Detect which cell encompasses the target text, then output its (x, y) center coordinate. 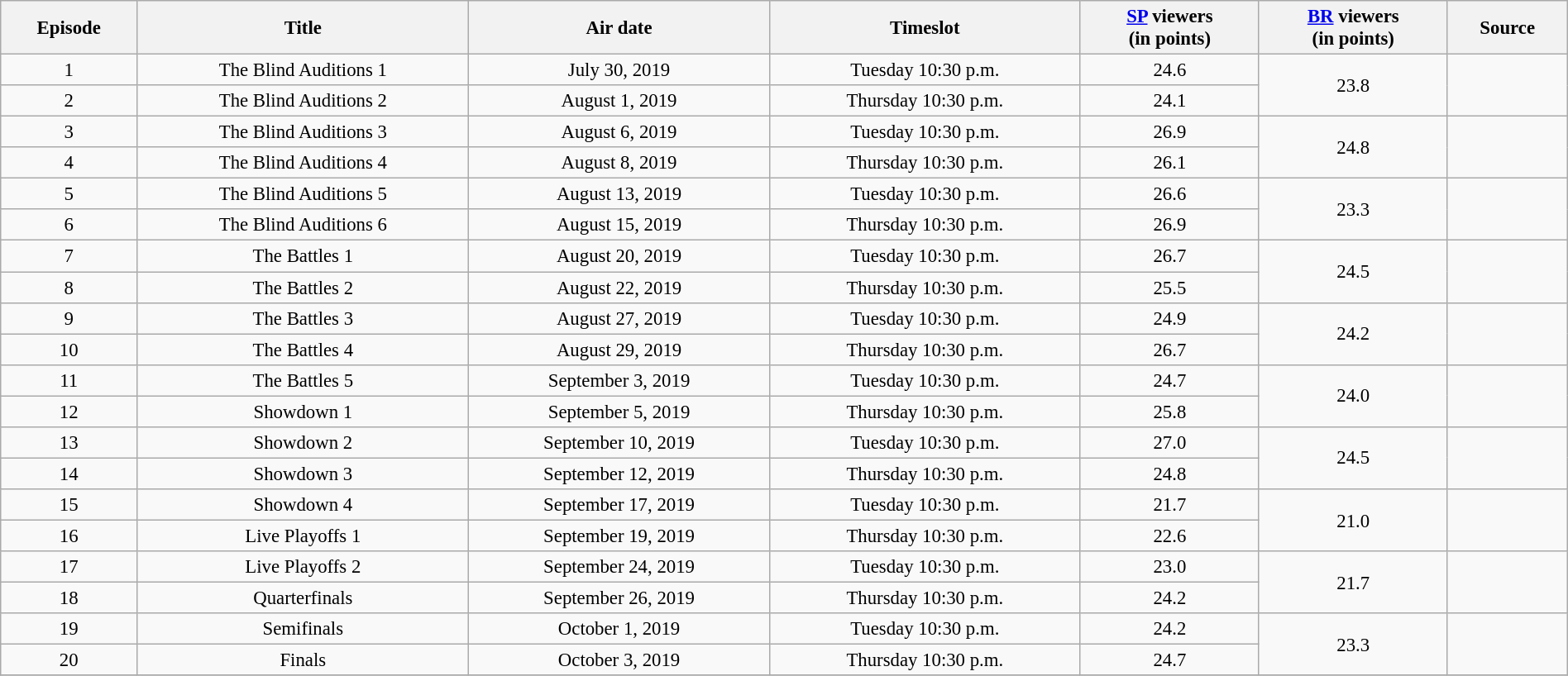
September 3, 2019 (619, 380)
23.8 (1353, 86)
September 12, 2019 (619, 474)
14 (69, 474)
September 10, 2019 (619, 443)
25.5 (1169, 288)
August 15, 2019 (619, 226)
August 22, 2019 (619, 288)
August 20, 2019 (619, 256)
25.8 (1169, 412)
13 (69, 443)
27.0 (1169, 443)
September 19, 2019 (619, 536)
Title (303, 28)
The Blind Auditions 2 (303, 101)
The Blind Auditions 5 (303, 194)
The Battles 2 (303, 288)
20 (69, 660)
Semifinals (303, 629)
17 (69, 567)
24.1 (1169, 101)
August 1, 2019 (619, 101)
Showdown 4 (303, 505)
The Battles 5 (303, 380)
Air date (619, 28)
September 17, 2019 (619, 505)
1 (69, 70)
October 1, 2019 (619, 629)
Source (1507, 28)
24.6 (1169, 70)
24.9 (1169, 318)
Showdown 2 (303, 443)
Showdown 3 (303, 474)
10 (69, 350)
16 (69, 536)
15 (69, 505)
September 5, 2019 (619, 412)
SP viewers(in points) (1169, 28)
26.1 (1169, 163)
August 29, 2019 (619, 350)
Finals (303, 660)
The Battles 1 (303, 256)
August 13, 2019 (619, 194)
The Blind Auditions 1 (303, 70)
7 (69, 256)
September 24, 2019 (619, 567)
September 26, 2019 (619, 598)
5 (69, 194)
The Battles 3 (303, 318)
22.6 (1169, 536)
Live Playoffs 2 (303, 567)
Timeslot (925, 28)
19 (69, 629)
BR viewers(in points) (1353, 28)
The Blind Auditions 6 (303, 226)
Quarterfinals (303, 598)
The Battles 4 (303, 350)
The Blind Auditions 4 (303, 163)
October 3, 2019 (619, 660)
26.6 (1169, 194)
August 8, 2019 (619, 163)
18 (69, 598)
July 30, 2019 (619, 70)
21.0 (1353, 521)
August 27, 2019 (619, 318)
24.0 (1353, 395)
11 (69, 380)
23.0 (1169, 567)
9 (69, 318)
4 (69, 163)
6 (69, 226)
The Blind Auditions 3 (303, 132)
2 (69, 101)
Live Playoffs 1 (303, 536)
Episode (69, 28)
8 (69, 288)
Showdown 1 (303, 412)
3 (69, 132)
August 6, 2019 (619, 132)
12 (69, 412)
